Pinpoint the cell where the given text exists, returning its [X, Y] midpoint coordinate. 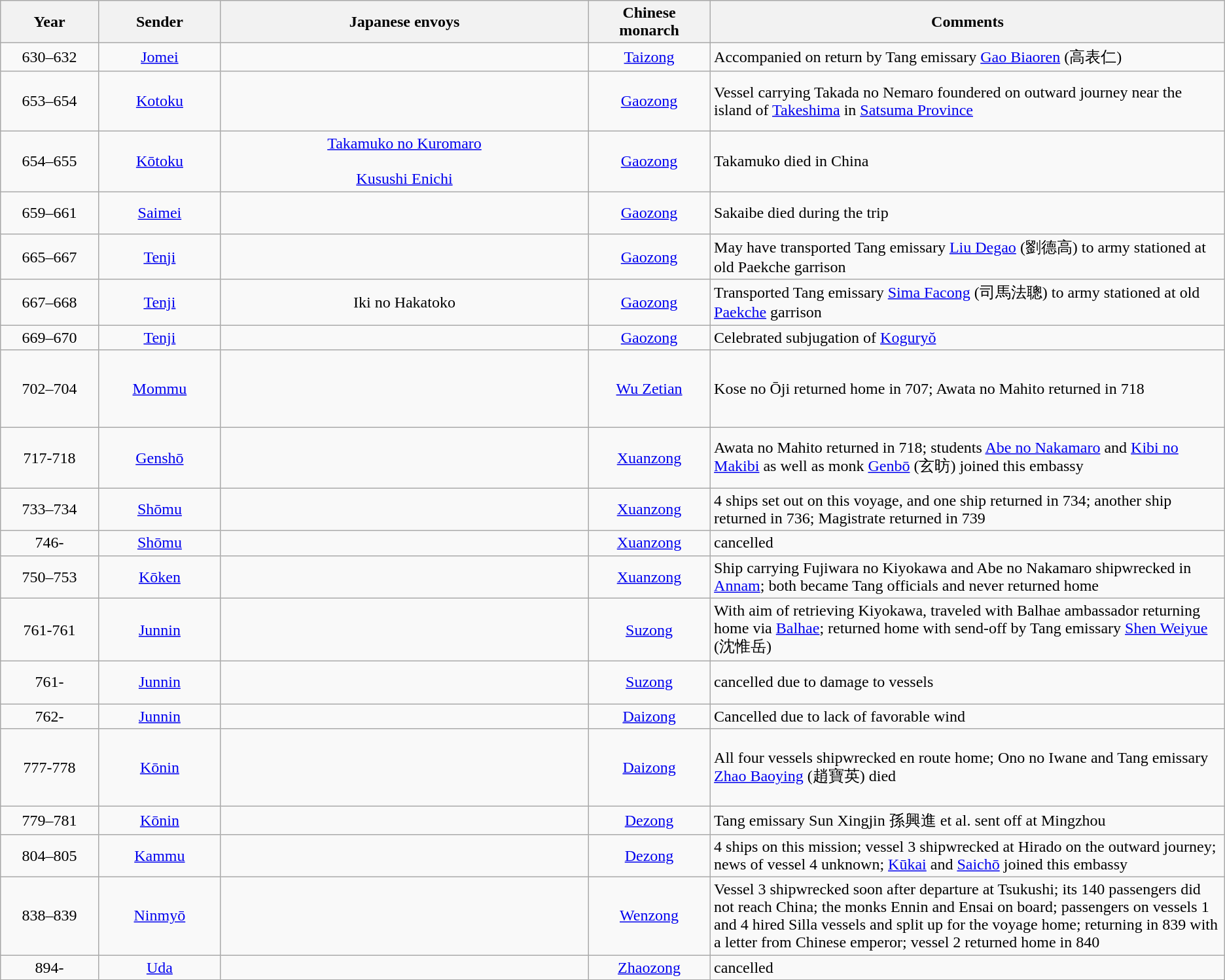
804–805 [50, 856]
Awata no Mahito returned in 718; students Abe no Nakamaro and Kibi no Makibi as well as monk Genbō (玄昉) joined this embassy [968, 458]
Chinese monarch [649, 22]
750–753 [50, 577]
Saimei [160, 212]
Takamuko no KuromaroKusushi Enichi [404, 161]
All four vessels shipwrecked en route home; Ono no Iwane and Tang emissary Zhao Baoying (趙寶英) died [968, 768]
762- [50, 716]
894- [50, 968]
Ship carrying Fujiwara no Kiyokawa and Abe no Nakamaro shipwrecked in Annam; both became Tang officials and never returned home [968, 577]
Vessel carrying Takada no Nemaro foundered on outward journey near the island of Takeshima in Satsuma Province [968, 101]
654–655 [50, 161]
779–781 [50, 820]
4 ships on this mission; vessel 3 shipwrecked at Hirado on the outward journey; news of vessel 4 unknown; Kūkai and Saichō joined this embassy [968, 856]
Kōtoku [160, 161]
Taizong [649, 58]
838–839 [50, 916]
cancelled due to damage to vessels [968, 683]
630–632 [50, 58]
Year [50, 22]
May have transported Tang emissary Liu Degao (劉德高) to army stationed at old Paekche garrison [968, 257]
Accompanied on return by Tang emissary Gao Biaoren (高表仁) [968, 58]
665–667 [50, 257]
746- [50, 543]
Uda [160, 968]
Kose no Ōji returned home in 707; Awata no Mahito returned in 718 [968, 389]
Transported Tang emissary Sima Facong (司馬法聰) to army stationed at old Paekche garrison [968, 302]
Genshō [160, 458]
717-718 [50, 458]
Mommu [160, 389]
667–668 [50, 302]
Tang emissary Sun Xingjin 孫興進 et al. sent off at Mingzhou [968, 820]
Iki no Hakatoko [404, 302]
Kotoku [160, 101]
Japanese envoys [404, 22]
761- [50, 683]
Sakaibe died during the trip [968, 212]
4 ships set out on this voyage, and one ship returned in 734; another ship returned in 736; Magistrate returned in 739 [968, 509]
Zhaozong [649, 968]
Comments [968, 22]
761-761 [50, 629]
Sender [160, 22]
659–661 [50, 212]
669–670 [50, 338]
Cancelled due to lack of favorable wind [968, 716]
653–654 [50, 101]
Takamuko died in China [968, 161]
Kammu [160, 856]
Wu Zetian [649, 389]
777-778 [50, 768]
Celebrated subjugation of Koguryŏ [968, 338]
733–734 [50, 509]
Kōken [160, 577]
702–704 [50, 389]
Wenzong [649, 916]
Jomei [160, 58]
Ninmyō [160, 916]
